For the text-containing cell, return its midpoint in [x, y] coordinate format. 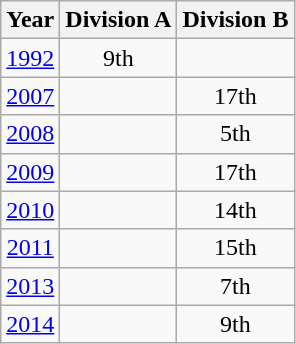
Division A [118, 20]
Year [30, 20]
1992 [30, 58]
Division B [236, 20]
15th [236, 248]
2008 [30, 134]
7th [236, 286]
2011 [30, 248]
2014 [30, 324]
2010 [30, 210]
2007 [30, 96]
5th [236, 134]
2013 [30, 286]
2009 [30, 172]
14th [236, 210]
